Locate the cell with the specified text and output its (x, y) center coordinate. 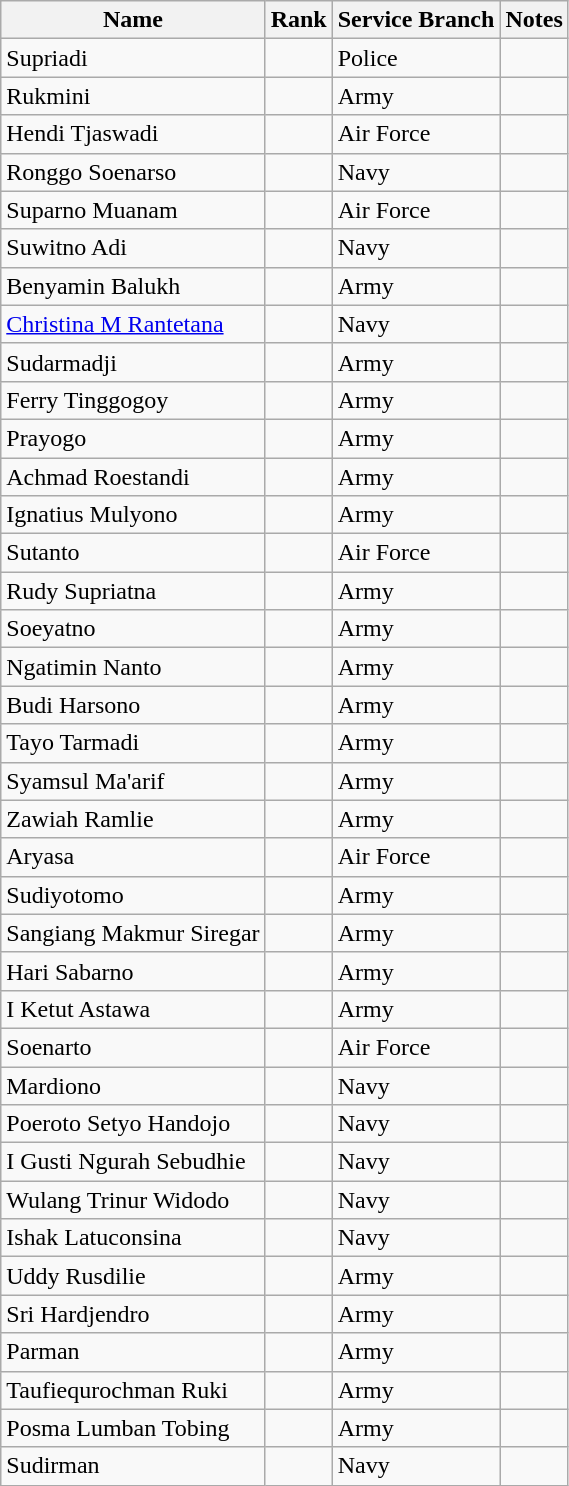
Ronggo Soenarso (133, 172)
Poeroto Setyo Handojo (133, 1124)
Sudarmadji (133, 362)
Supriadi (133, 58)
Sri Hardjendro (133, 1314)
Sudiyotomo (133, 895)
Service Branch (416, 20)
Sutanto (133, 553)
Soeyatno (133, 629)
Tayo Tarmadi (133, 743)
Ferry Tinggogoy (133, 400)
Notes (534, 20)
Prayogo (133, 438)
Hari Sabarno (133, 971)
Wulang Trinur Widodo (133, 1200)
Christina M Rantetana (133, 324)
Suparno Muanam (133, 210)
I Ketut Astawa (133, 1009)
Parman (133, 1352)
Ishak Latuconsina (133, 1238)
I Gusti Ngurah Sebudhie (133, 1162)
Suwitno Adi (133, 248)
Benyamin Balukh (133, 286)
Rank (298, 20)
Budi Harsono (133, 705)
Police (416, 58)
Posma Lumban Tobing (133, 1428)
Mardiono (133, 1085)
Uddy Rusdilie (133, 1276)
Soenarto (133, 1047)
Ngatimin Nanto (133, 667)
Achmad Roestandi (133, 477)
Taufiequrochman Ruki (133, 1390)
Zawiah Ramlie (133, 819)
Syamsul Ma'arif (133, 781)
Sudirman (133, 1466)
Sangiang Makmur Siregar (133, 933)
Aryasa (133, 857)
Hendi Tjaswadi (133, 134)
Name (133, 20)
Ignatius Mulyono (133, 515)
Rudy Supriatna (133, 591)
Rukmini (133, 96)
